Identify which cell holds the provided text, then report its [X, Y] central coordinate. 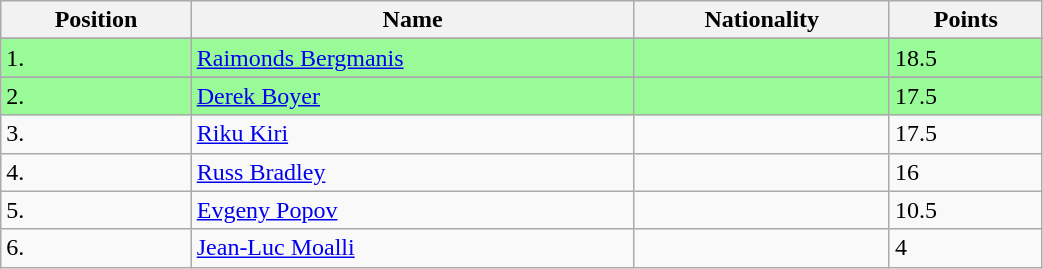
6. [96, 248]
1. [96, 58]
Jean-Luc Moalli [412, 248]
2. [96, 96]
5. [96, 210]
Name [412, 20]
Nationality [762, 20]
18.5 [966, 58]
4. [96, 172]
Position [96, 20]
Evgeny Popov [412, 210]
Russ Bradley [412, 172]
Raimonds Bergmanis [412, 58]
4 [966, 248]
Points [966, 20]
Derek Boyer [412, 96]
3. [96, 134]
Riku Kiri [412, 134]
16 [966, 172]
10.5 [966, 210]
